Locate the cell with the specified text and output its [x, y] center coordinate. 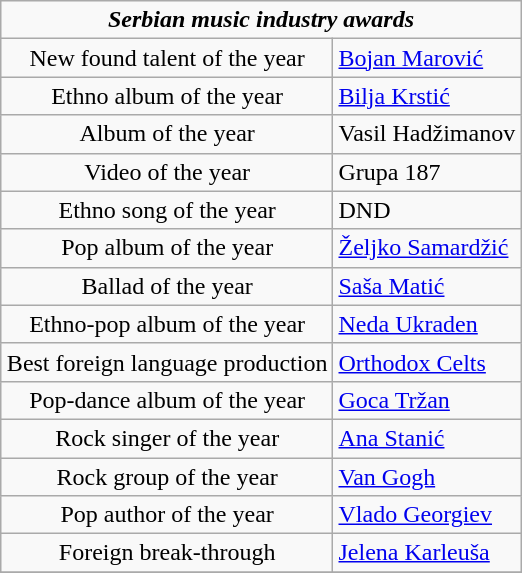
Ethno album of the year [167, 96]
Foreign break-through [167, 553]
Željko Samardžić [427, 248]
Saša Matić [427, 286]
Vasil Hadžimanov [427, 134]
Goca Tržan [427, 400]
Video of the year [167, 172]
Pop author of the year [167, 515]
Orthodox Celts [427, 362]
Serbian music industry awards [260, 20]
Van Gogh [427, 477]
New found talent of the year [167, 58]
Rock singer of the year [167, 438]
Rock group of the year [167, 477]
Album of the year [167, 134]
Bilja Krstić [427, 96]
Ana Stanić [427, 438]
Ethno song of the year [167, 210]
Bojan Marović [427, 58]
Grupa 187 [427, 172]
Ballad of the year [167, 286]
Neda Ukraden [427, 324]
Pop album of the year [167, 248]
DND [427, 210]
Vlado Georgiev [427, 515]
Pop-dance album of the year [167, 400]
Jelena Karleuša [427, 553]
Ethno-pop album of the year [167, 324]
Best foreign language production [167, 362]
